From the cell containing the given text, extract its center point as [x, y] coordinate. 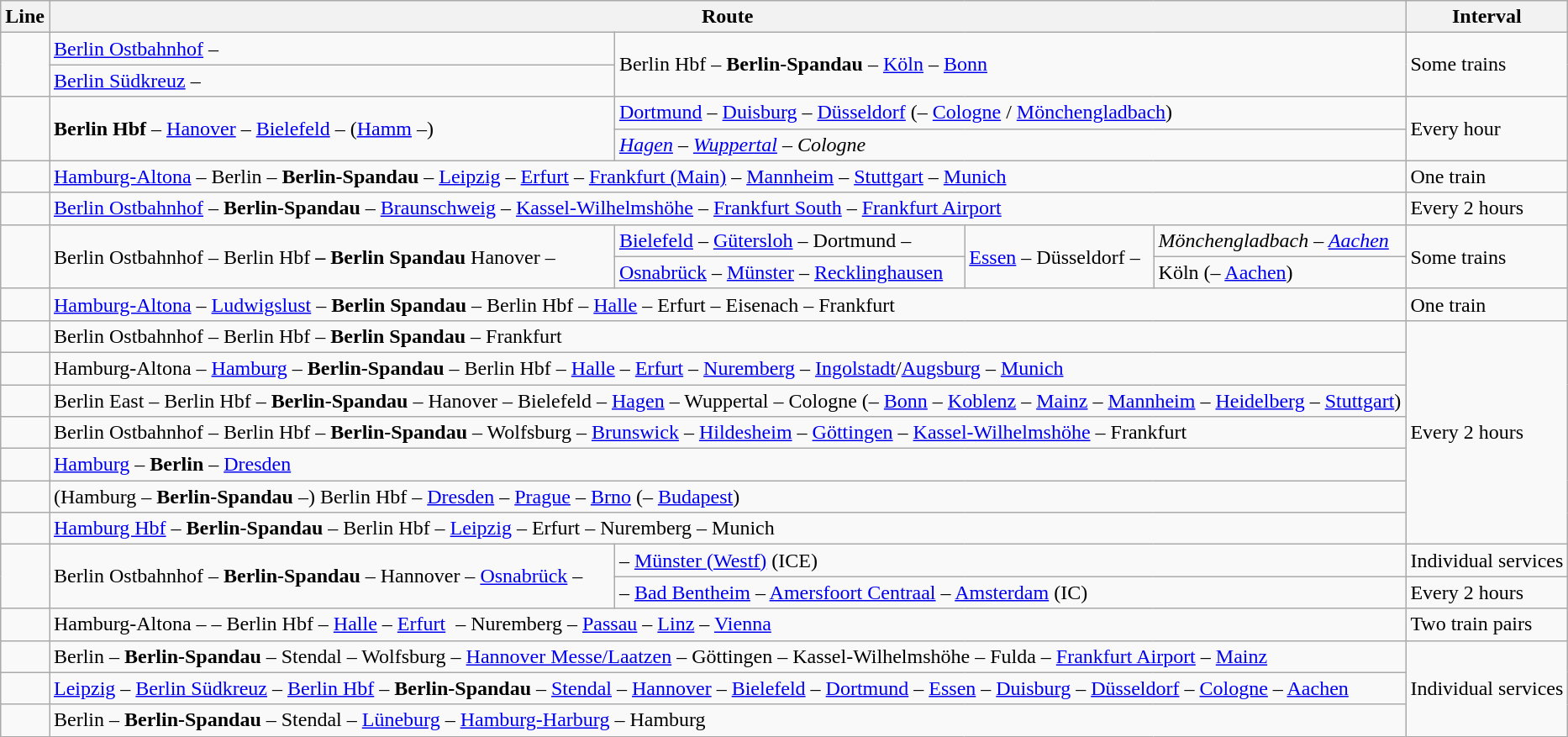
Hagen – Wuppertal – Cologne [1010, 145]
Essen – Düsseldorf – [1059, 256]
Osnabrück – Münster – Recklinghausen [789, 272]
Berlin – Berlin-Spandau – Stendal – Lüneburg – Hamburg-Harburg – Hamburg [727, 720]
Route [727, 17]
– Münster (Westf) (ICE) [1010, 561]
Hamburg-Altona – – Berlin Hbf – Halle – Erfurt – Nuremberg – Passau – Linz – Vienna [727, 624]
Every hour [1487, 129]
Bielefeld – Gütersloh – Dortmund – [789, 240]
Berlin Ostbahnhof – Berlin-Spandau – Braunschweig – Kassel-Wilhelmshöhe – Frankfurt South – Frankfurt Airport [727, 208]
Mönchengladbach – Aachen [1280, 240]
Hamburg – Berlin – Dresden [727, 465]
Berlin Ostbahnhof – [331, 49]
– Bad Bentheim – Amersfoort Centraal – Amsterdam (IC) [1010, 592]
Berlin Südkreuz – [331, 81]
Köln (– Aachen) [1280, 272]
Two train pairs [1487, 624]
Berlin Hbf – Berlin-Spandau – Köln – Bonn [1010, 65]
Berlin Ostbahnhof – Berlin-Spandau – Hannover – Osnabrück – [331, 576]
Hamburg-Altona – Berlin – Berlin-Spandau – Leipzig – Erfurt – Frankfurt (Main) – Mannheim – Stuttgart – Munich [727, 176]
Berlin Ostbahnhof – Berlin Hbf – Berlin-Spandau – Wolfsburg – Brunswick – Hildesheim – Göttingen – Kassel-Wilhelmshöhe – Frankfurt [727, 433]
(Hamburg – Berlin-Spandau –) Berlin Hbf – Dresden – Prague – Brno (– Budapest) [727, 497]
Hamburg-Altona – Hamburg – Berlin-Spandau – Berlin Hbf – Halle – Erfurt – Nuremberg – Ingolstadt/Augsburg – Munich [727, 368]
Line [25, 17]
Hamburg Hbf – Berlin-Spandau – Berlin Hbf – Leipzig – Erfurt – Nuremberg – Munich [727, 529]
Berlin Ostbahnhof – Berlin Hbf – Berlin Spandau Hanover – [331, 256]
Berlin – Berlin-Spandau – Stendal – Wolfsburg – Hannover Messe/Laatzen – Göttingen – Kassel-Wilhelmshöhe – Fulda – Frankfurt Airport – Mainz [727, 656]
Hamburg-Altona – Ludwigslust – Berlin Spandau – Berlin Hbf – Halle – Erfurt – Eisenach – Frankfurt [727, 304]
Interval [1487, 17]
Berlin Hbf – Hanover – Bielefeld – (Hamm –) [331, 129]
Dortmund – Duisburg – Düsseldorf (– Cologne / Mönchengladbach) [1010, 113]
Berlin Ostbahnhof – Berlin Hbf – Berlin Spandau – Frankfurt [727, 336]
